Determine the (x, y) coordinate at the center of the cell enclosing the given text.  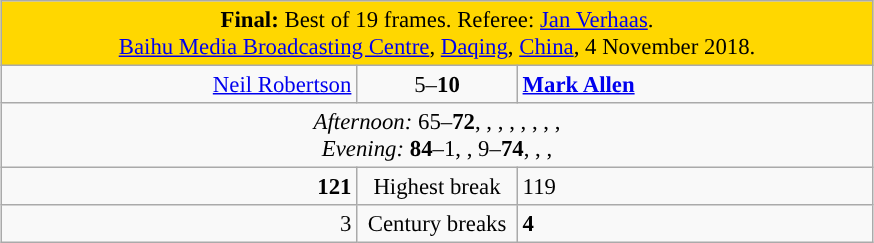
3 (179, 224)
Mark Allen (695, 85)
Highest break (438, 187)
4 (695, 224)
121 (179, 187)
119 (695, 187)
Neil Robertson (179, 85)
Final: Best of 19 frames. Referee: Jan Verhaas.Baihu Media Broadcasting Centre, Daqing, China, 4 November 2018. (437, 34)
Afternoon: 65–72, , , , , , , , Evening: 84–1, , 9–74, , , (437, 136)
Century breaks (438, 224)
5–10 (438, 85)
